Capture the cell that displays the provided text and extract its [X, Y] central coordinate. 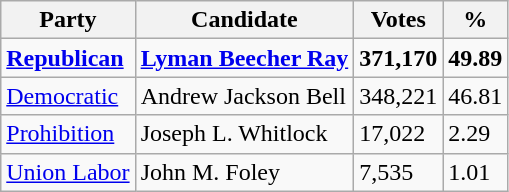
Candidate [244, 20]
Votes [398, 20]
Democratic [68, 96]
371,170 [398, 58]
John M. Foley [244, 172]
Republican [68, 58]
1.01 [476, 172]
Prohibition [68, 134]
Party [68, 20]
Andrew Jackson Bell [244, 96]
17,022 [398, 134]
49.89 [476, 58]
46.81 [476, 96]
7,535 [398, 172]
348,221 [398, 96]
Lyman Beecher Ray [244, 58]
% [476, 20]
Joseph L. Whitlock [244, 134]
2.29 [476, 134]
Union Labor [68, 172]
